Search for the cell housing the specified text and yield its [x, y] center coordinate. 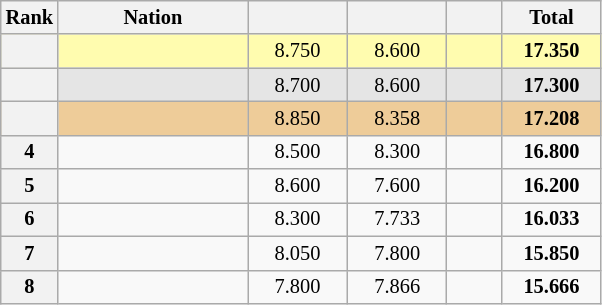
7 [30, 253]
16.800 [552, 152]
17.350 [552, 51]
8 [30, 287]
8.050 [298, 253]
15.666 [552, 287]
15.850 [552, 253]
Rank [30, 17]
8.750 [298, 51]
17.300 [552, 85]
Total [552, 17]
7.866 [397, 287]
8.700 [298, 85]
7.733 [397, 219]
8.358 [397, 118]
17.208 [552, 118]
5 [30, 186]
16.200 [552, 186]
7.600 [397, 186]
4 [30, 152]
6 [30, 219]
16.033 [552, 219]
Nation [153, 17]
8.850 [298, 118]
8.500 [298, 152]
